Return the [x, y] coordinate for the center point of the cell that contains the specified text.  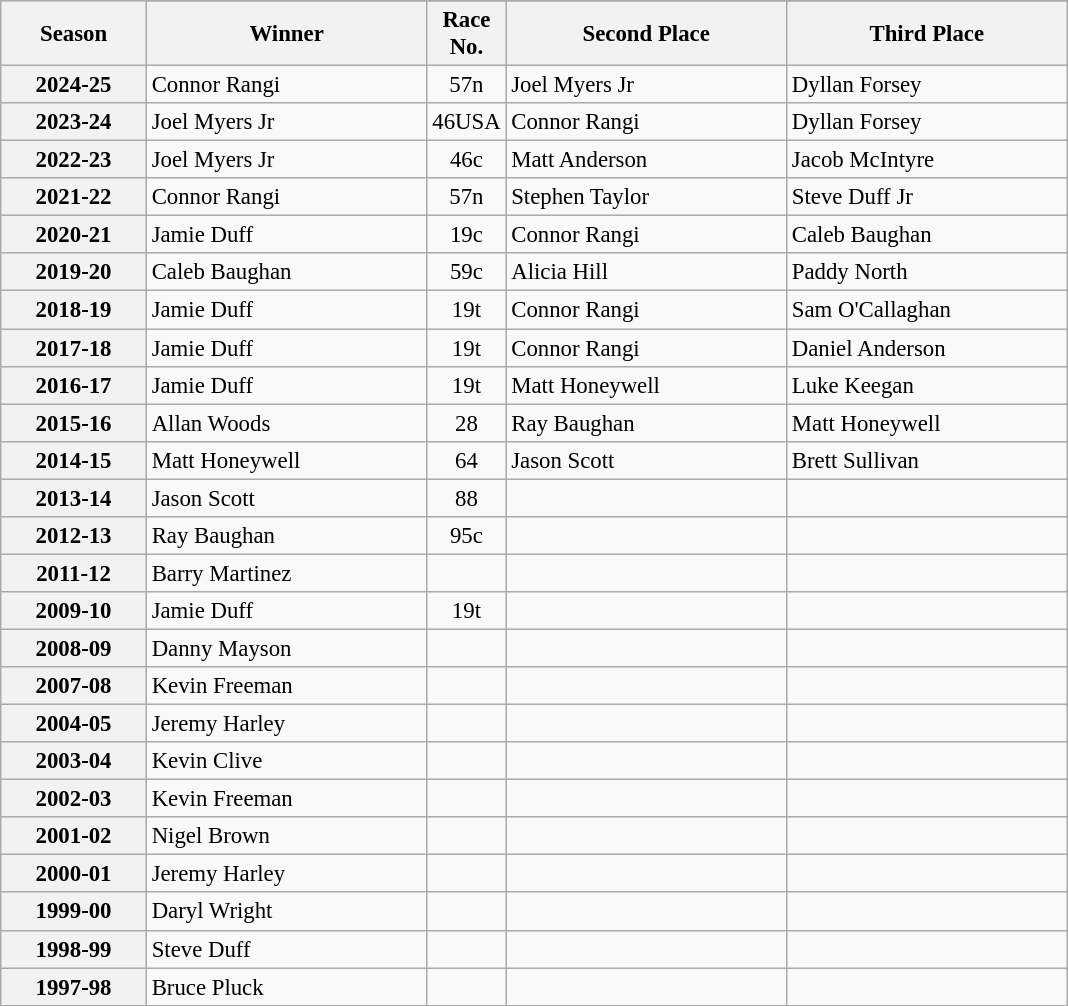
2008-09 [74, 648]
2011-12 [74, 573]
2013-14 [74, 498]
Jacob McIntyre [926, 160]
Allan Woods [286, 423]
Stephen Taylor [646, 197]
2009-10 [74, 611]
Matt Anderson [646, 160]
1997-98 [74, 987]
1999-00 [74, 912]
2019-20 [74, 273]
Kevin Clive [286, 761]
2023-24 [74, 122]
28 [466, 423]
2021-22 [74, 197]
Sam O'Callaghan [926, 310]
2002-03 [74, 799]
46USA [466, 122]
2004-05 [74, 724]
2000-01 [74, 874]
Danny Mayson [286, 648]
2024-25 [74, 85]
95c [466, 536]
46c [466, 160]
Third Place [926, 34]
59c [466, 273]
Season [74, 34]
Winner [286, 34]
Luke Keegan [926, 385]
Steve Duff Jr [926, 197]
2018-19 [74, 310]
2007-08 [74, 686]
Daniel Anderson [926, 348]
2015-16 [74, 423]
2020-21 [74, 235]
2016-17 [74, 385]
2003-04 [74, 761]
Brett Sullivan [926, 460]
1998-99 [74, 949]
2012-13 [74, 536]
2001-02 [74, 836]
2017-18 [74, 348]
Steve Duff [286, 949]
Nigel Brown [286, 836]
2022-23 [74, 160]
Bruce Pluck [286, 987]
Second Place [646, 34]
Alicia Hill [646, 273]
Race No. [466, 34]
2014-15 [74, 460]
19c [466, 235]
64 [466, 460]
Barry Martinez [286, 573]
Paddy North [926, 273]
88 [466, 498]
Daryl Wright [286, 912]
